Scan for the cell matching the given text and deliver its (X, Y) coordinate at center. 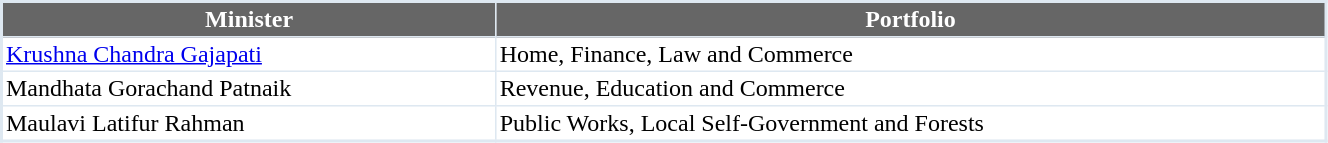
Krushna Chandra Gajapati (249, 54)
Maulavi Latifur Rahman (249, 124)
Home, Finance, Law and Commerce (911, 54)
Portfolio (911, 20)
Revenue, Education and Commerce (911, 88)
Public Works, Local Self-Government and Forests (911, 124)
Minister (249, 20)
Mandhata Gorachand Patnaik (249, 88)
